For the text-containing cell, return its midpoint in (x, y) coordinate format. 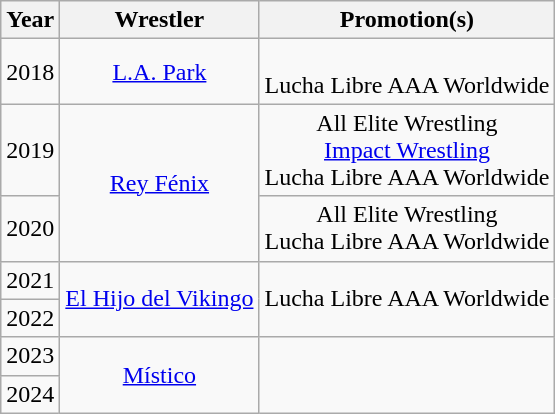
Rey Fénix (160, 182)
All Elite WrestlingLucha Libre AAA Worldwide (407, 228)
Místico (160, 375)
Wrestler (160, 20)
All Elite WrestlingImpact WrestlingLucha Libre AAA Worldwide (407, 150)
2020 (30, 228)
2022 (30, 318)
L.A. Park (160, 72)
2019 (30, 150)
2018 (30, 72)
Promotion(s) (407, 20)
2021 (30, 280)
El Hijo del Vikingo (160, 299)
2024 (30, 394)
2023 (30, 356)
Year (30, 20)
